Provide the [X, Y] coordinate of the cell's center where the given text is located.  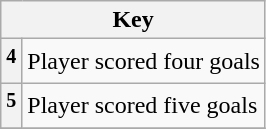
Player scored four goals [144, 62]
5 [12, 106]
Key [134, 20]
4 [12, 62]
Player scored five goals [144, 106]
